Return the (x, y) coordinate for the center point of the cell that contains the specified text.  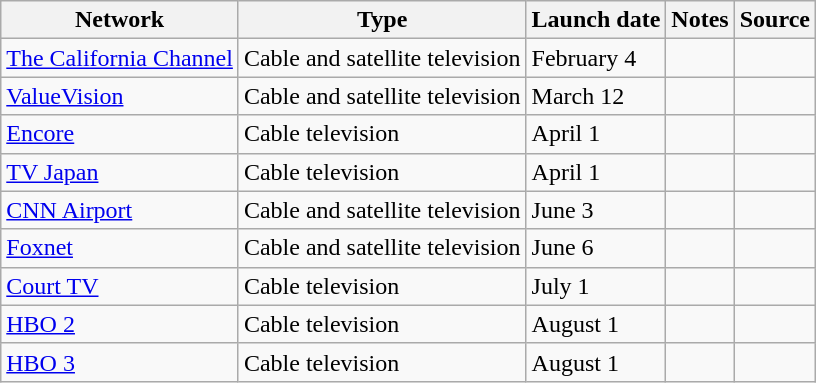
HBO 3 (120, 362)
Source (774, 20)
Type (382, 20)
HBO 2 (120, 324)
June 6 (596, 248)
TV Japan (120, 172)
Notes (700, 20)
June 3 (596, 210)
Encore (120, 134)
March 12 (596, 96)
Foxnet (120, 248)
Launch date (596, 20)
July 1 (596, 286)
ValueVision (120, 96)
Network (120, 20)
Court TV (120, 286)
CNN Airport (120, 210)
February 4 (596, 58)
The California Channel (120, 58)
